Pinpoint the cell where the given text exists, returning its [X, Y] midpoint coordinate. 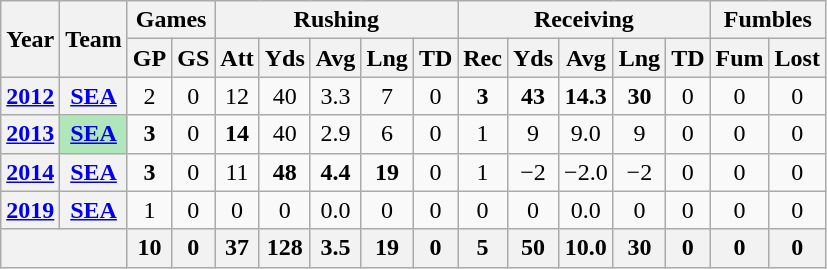
11 [237, 172]
5 [483, 248]
−2.0 [586, 172]
7 [387, 96]
3.5 [336, 248]
GP [149, 58]
Games [170, 20]
3.3 [336, 96]
2 [149, 96]
Rec [483, 58]
14 [237, 134]
37 [237, 248]
2019 [30, 210]
14.3 [586, 96]
10 [149, 248]
Att [237, 58]
48 [284, 172]
Year [30, 39]
12 [237, 96]
50 [532, 248]
10.0 [586, 248]
43 [532, 96]
Receiving [584, 20]
Team [94, 39]
9.0 [586, 134]
Fum [740, 58]
6 [387, 134]
2014 [30, 172]
GS [194, 58]
2.9 [336, 134]
2013 [30, 134]
128 [284, 248]
Rushing [336, 20]
Fumbles [768, 20]
Lost [797, 58]
2012 [30, 96]
4.4 [336, 172]
